Search for the cell housing the specified text and yield its [X, Y] center coordinate. 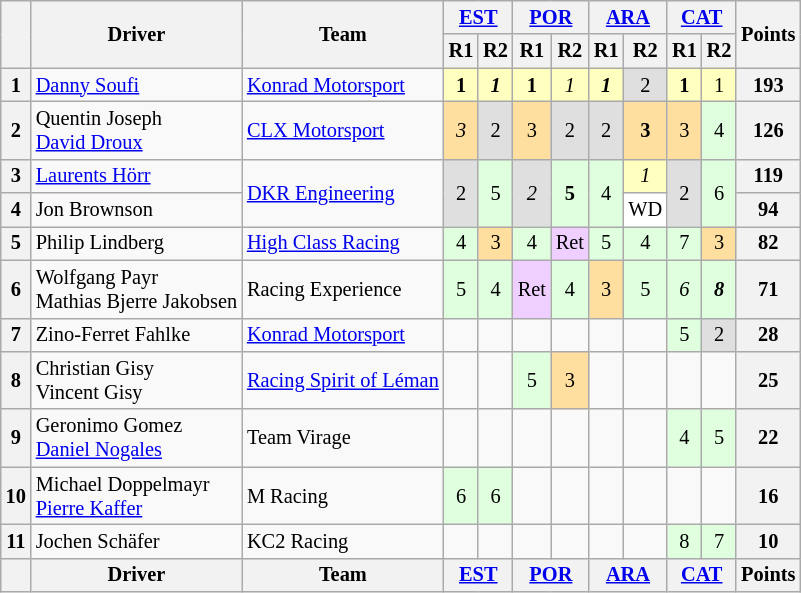
Jon Brownson [136, 210]
M Racing [343, 496]
Philip Lindberg [136, 243]
Racing Spirit of Léman [343, 380]
Wolfgang Payr Mathias Bjerre Jakobsen [136, 289]
22 [768, 438]
11 [16, 541]
119 [768, 176]
Christian Gisy Vincent Gisy [136, 380]
Zino-Ferret Fahlke [136, 335]
DKR Engineering [343, 192]
82 [768, 243]
Team Virage [343, 438]
126 [768, 130]
94 [768, 210]
KC2 Racing [343, 541]
25 [768, 380]
71 [768, 289]
Danny Soufi [136, 85]
9 [16, 438]
Michael Doppelmayr Pierre Kaffer [136, 496]
193 [768, 85]
WD [645, 210]
Racing Experience [343, 289]
CLX Motorsport [343, 130]
16 [768, 496]
Jochen Schäfer [136, 541]
Laurents Hörr [136, 176]
High Class Racing [343, 243]
28 [768, 335]
Quentin Joseph David Droux [136, 130]
Geronimo Gomez Daniel Nogales [136, 438]
